Identify which cell holds the provided text, then report its (x, y) central coordinate. 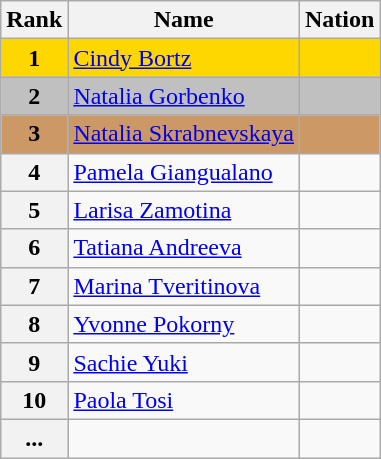
Yvonne Pokorny (184, 324)
2 (34, 96)
4 (34, 172)
8 (34, 324)
6 (34, 248)
Tatiana Andreeva (184, 248)
9 (34, 362)
Marina Tveritinova (184, 286)
5 (34, 210)
Pamela Giangualano (184, 172)
Nation (340, 20)
1 (34, 58)
Sachie Yuki (184, 362)
Natalia Skrabnevskaya (184, 134)
7 (34, 286)
... (34, 438)
Cindy Bortz (184, 58)
Name (184, 20)
Larisa Zamotina (184, 210)
3 (34, 134)
Rank (34, 20)
Paola Tosi (184, 400)
Natalia Gorbenko (184, 96)
10 (34, 400)
